Return the (X, Y) coordinate for the center point of the cell that contains the specified text.  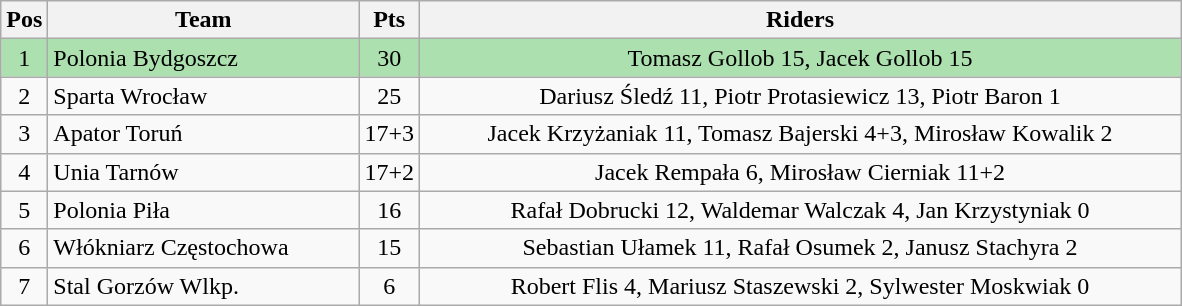
Polonia Piła (204, 210)
Włókniarz Częstochowa (204, 248)
Sebastian Ułamek 11, Rafał Osumek 2, Janusz Stachyra 2 (800, 248)
2 (24, 96)
Pos (24, 20)
Sparta Wrocław (204, 96)
Jacek Rempała 6, Mirosław Cierniak 11+2 (800, 172)
7 (24, 286)
Rafał Dobrucki 12, Waldemar Walczak 4, Jan Krzystyniak 0 (800, 210)
Apator Toruń (204, 134)
Unia Tarnów (204, 172)
Stal Gorzów Wlkp. (204, 286)
3 (24, 134)
Robert Flis 4, Mariusz Staszewski 2, Sylwester Moskwiak 0 (800, 286)
17+3 (390, 134)
17+2 (390, 172)
16 (390, 210)
30 (390, 58)
Dariusz Śledź 11, Piotr Protasiewicz 13, Piotr Baron 1 (800, 96)
4 (24, 172)
Pts (390, 20)
Team (204, 20)
Riders (800, 20)
25 (390, 96)
Jacek Krzyżaniak 11, Tomasz Bajerski 4+3, Mirosław Kowalik 2 (800, 134)
1 (24, 58)
5 (24, 210)
15 (390, 248)
Tomasz Gollob 15, Jacek Gollob 15 (800, 58)
Polonia Bydgoszcz (204, 58)
